Determine the (X, Y) coordinate at the center of the cell enclosing the given text.  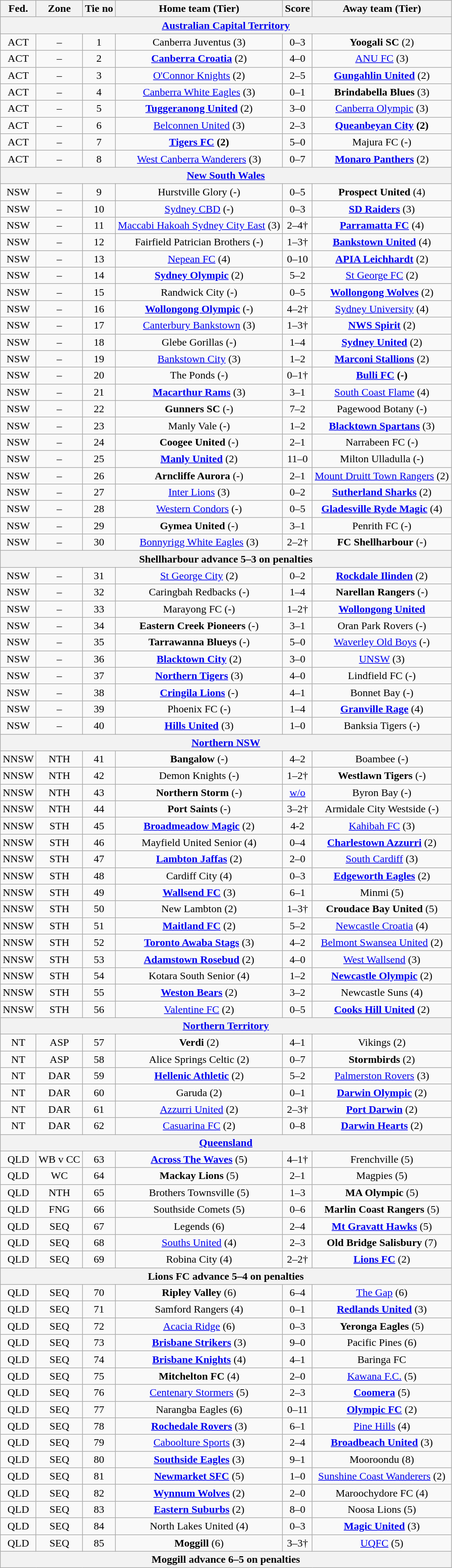
44 (99, 809)
Shellharbour advance 5–3 on penalties (226, 559)
The Ponds (-) (199, 375)
68 (99, 1242)
WC (59, 1176)
72 (99, 1326)
Hellenic Athletic (2) (199, 1076)
Gymea United (-) (199, 526)
Oran Park Rovers (-) (381, 626)
Wollongong United (381, 609)
Cooks Hill United (2) (381, 1009)
27 (99, 492)
Croudace Bay United (5) (381, 909)
Centenary Stormers (5) (199, 1393)
9–0 (298, 1343)
1–3 (298, 1193)
Maccabi Hakoah Sydney City East (3) (199, 226)
74 (99, 1359)
Prospect United (4) (381, 192)
0–6 (298, 1209)
17 (99, 326)
Penrith FC (-) (381, 526)
28 (99, 509)
Maitland FC (2) (199, 926)
Pagewood Botany (-) (381, 409)
Maroochydore FC (4) (381, 1493)
ANU FC (3) (381, 59)
0–4 (298, 842)
Manly Vale (-) (199, 425)
67 (99, 1226)
Samford Rangers (4) (199, 1310)
Banksia Tigers (-) (381, 726)
21 (99, 392)
Caboolture Sports (3) (199, 1443)
Arncliffe Aurora (-) (199, 475)
12 (99, 242)
4-2 (298, 826)
Redlands United (3) (381, 1310)
52 (99, 942)
3–3† (298, 1543)
The Gap (6) (381, 1293)
70 (99, 1293)
New South Wales (226, 175)
Nepean FC (4) (199, 259)
32 (99, 592)
14 (99, 276)
Port Darwin (2) (381, 1109)
Magic United (3) (381, 1526)
Belconnen United (3) (199, 125)
Bankstown United (4) (381, 242)
Old Bridge Salisbury (7) (381, 1242)
Yoogali SC (2) (381, 42)
22 (99, 409)
Stormbirds (2) (381, 1059)
0–10 (298, 259)
11–0 (298, 459)
Sunshine Coast Wanderers (2) (381, 1476)
77 (99, 1409)
73 (99, 1343)
4 (99, 92)
Broadbeach United (3) (381, 1443)
Australian Capital Territory (226, 25)
58 (99, 1059)
41 (99, 759)
Canterbury Bankstown (3) (199, 326)
New Lambton (2) (199, 909)
Marconi Stallions (2) (381, 359)
Belmont Swansea United (2) (381, 942)
Charlestown Azzurri (2) (381, 842)
25 (99, 459)
West Canberra Wanderers (3) (199, 159)
Southside Comets (5) (199, 1209)
Fed. (18, 9)
42 (99, 776)
4–1† (298, 1159)
23 (99, 425)
Canberra White Eagles (3) (199, 92)
Newcastle Olympic (2) (381, 976)
Macarthur Rams (3) (199, 392)
26 (99, 475)
Western Condors (-) (199, 509)
Lambton Jaffas (2) (199, 859)
Weston Bears (2) (199, 992)
Sydney CBD (-) (199, 209)
84 (99, 1526)
7 (99, 142)
Alice Springs Celtic (2) (199, 1059)
Home team (Tier) (199, 9)
46 (99, 842)
Azzurri United (2) (199, 1109)
63 (99, 1159)
45 (99, 826)
0–11 (298, 1409)
Blacktown City (2) (199, 659)
Randwick City (-) (199, 292)
Olympic FC (2) (381, 1409)
5 (99, 109)
Inter Lions (3) (199, 492)
Vikings (2) (381, 1043)
37 (99, 676)
Queensland (226, 1143)
6–4 (298, 1293)
Majura FC (-) (381, 142)
Tuggeranong United (2) (199, 109)
FNG (59, 1209)
20 (99, 375)
Northern Storm (-) (199, 793)
Away team (Tier) (381, 9)
Edgeworth Eagles (2) (381, 876)
10 (99, 209)
West Wallsend (3) (381, 959)
Canberra Olympic (3) (381, 109)
Narellan Rangers (-) (381, 592)
Toronto Awaba Stags (3) (199, 942)
Milton Ulladulla (-) (381, 459)
39 (99, 709)
49 (99, 892)
Newmarket SFC (5) (199, 1476)
Caringbah Redbacks (-) (199, 592)
Blacktown Spartans (3) (381, 425)
0–8 (298, 1126)
Mitchelton FC (4) (199, 1376)
NWS Spirit (2) (381, 326)
Cardiff City (4) (199, 876)
Wallsend FC (3) (199, 892)
Acacia Ridge (6) (199, 1326)
1 (99, 42)
8–0 (298, 1509)
4–2† (298, 309)
57 (99, 1043)
Rochedale Rovers (3) (199, 1426)
Adamstown Rosebud (2) (199, 959)
Bulli FC (-) (381, 375)
Coogee United (-) (199, 442)
40 (99, 726)
St George FC (2) (381, 276)
Bonnet Bay (-) (381, 692)
83 (99, 1509)
SD Raiders (3) (381, 209)
Lindfield FC (-) (381, 676)
Tarrawanna Blueys (-) (199, 642)
Port Saints (-) (199, 809)
Frenchville (5) (381, 1159)
9–1 (298, 1459)
Mackay Lions (5) (199, 1176)
Bankstown City (3) (199, 359)
Darwin Hearts (2) (381, 1126)
Rockdale Ilinden (2) (381, 576)
64 (99, 1176)
Canberra Croatia (2) (199, 59)
South Cardiff (3) (381, 859)
3 (99, 75)
2–3† (298, 1109)
79 (99, 1443)
Marlin Coast Rangers (5) (381, 1209)
Broadmeadow Magic (2) (199, 826)
O'Connor Knights (2) (199, 75)
Valentine FC (2) (199, 1009)
Boambee (-) (381, 759)
Across The Waves (5) (199, 1159)
78 (99, 1426)
Verdi (2) (199, 1043)
Brindabella Blues (3) (381, 92)
76 (99, 1393)
60 (99, 1093)
Gunners SC (-) (199, 409)
Armidale City Westside (-) (381, 809)
59 (99, 1076)
Wynnum Wolves (2) (199, 1493)
Coomera (5) (381, 1393)
Northern NSW (226, 743)
18 (99, 342)
Palmerston Rovers (3) (381, 1076)
66 (99, 1209)
11 (99, 226)
Hills United (3) (199, 726)
Ripley Valley (6) (199, 1293)
Bonnyrigg White Eagles (3) (199, 542)
3–2 (298, 992)
51 (99, 926)
19 (99, 359)
50 (99, 909)
Pacific Pines (6) (381, 1343)
FC Shellharbour (-) (381, 542)
Granville Rage (4) (381, 709)
Legends (6) (199, 1226)
Yeronga Eagles (5) (381, 1326)
Tie no (99, 9)
Brisbane Strikers (3) (199, 1343)
Sydney Olympic (2) (199, 276)
Souths United (4) (199, 1242)
0–1† (298, 375)
Monaro Panthers (2) (381, 159)
Moggill advance 6–5 on penalties (226, 1560)
Newcastle Suns (4) (381, 992)
24 (99, 442)
Kawana F.C. (5) (381, 1376)
Sutherland Sharks (2) (381, 492)
Manly United (2) (199, 459)
APIA Leichhardt (2) (381, 259)
13 (99, 259)
Northern Territory (226, 1026)
Brisbane Knights (4) (199, 1359)
Kahibah FC (3) (381, 826)
29 (99, 526)
Gladesville Ryde Magic (4) (381, 509)
Marayong FC (-) (199, 609)
MA Olympic (5) (381, 1193)
Northern Tigers (3) (199, 676)
Hurstville Glory (-) (199, 192)
15 (99, 292)
Garuda (2) (199, 1093)
81 (99, 1476)
38 (99, 692)
71 (99, 1310)
54 (99, 976)
Casuarina FC (2) (199, 1126)
St George City (2) (199, 576)
Mayfield United Senior (4) (199, 842)
Robina City (4) (199, 1259)
85 (99, 1543)
Kotara South Senior (4) (199, 976)
South Coast Flame (4) (381, 392)
47 (99, 859)
80 (99, 1459)
Parramatta FC (4) (381, 226)
55 (99, 992)
Narrabeen FC (-) (381, 442)
Wollongong Wolves (2) (381, 292)
w/o (298, 793)
36 (99, 659)
Byron Bay (-) (381, 793)
Tigers FC (2) (199, 142)
6 (99, 125)
69 (99, 1259)
Noosa Lions (5) (381, 1509)
UQFC (5) (381, 1543)
65 (99, 1193)
Queanbeyan City (2) (381, 125)
Darwin Olympic (2) (381, 1093)
53 (99, 959)
Mount Druitt Town Rangers (2) (381, 475)
16 (99, 309)
Bangalow (-) (199, 759)
Lions FC (2) (381, 1259)
Mt Gravatt Hawks (5) (381, 1226)
82 (99, 1493)
34 (99, 626)
Demon Knights (-) (199, 776)
Narangba Eagles (6) (199, 1409)
56 (99, 1009)
Phoenix FC (-) (199, 709)
75 (99, 1376)
WB v CC (59, 1159)
Glebe Gorillas (-) (199, 342)
Newcastle Croatia (4) (381, 926)
Fairfield Patrician Brothers (-) (199, 242)
43 (99, 793)
61 (99, 1109)
3–2† (298, 809)
Westlawn Tigers (-) (381, 776)
Score (298, 9)
Gungahlin United (2) (381, 75)
Pine Hills (4) (381, 1426)
Sydney University (4) (381, 309)
Canberra Juventus (3) (199, 42)
Eastern Suburbs (2) (199, 1509)
9 (99, 192)
Moggill (6) (199, 1543)
2–4† (298, 226)
48 (99, 876)
2–5 (298, 75)
Sydney United (2) (381, 342)
2 (99, 59)
Mooroondu (8) (381, 1459)
Lions FC advance 5–4 on penalties (226, 1276)
Waverley Old Boys (-) (381, 642)
Minmi (5) (381, 892)
UNSW (3) (381, 659)
31 (99, 576)
Eastern Creek Pioneers (-) (199, 626)
33 (99, 609)
Cringila Lions (-) (199, 692)
Southside Eagles (3) (199, 1459)
62 (99, 1126)
Wollongong Olympic (-) (199, 309)
30 (99, 542)
Zone (59, 9)
Baringa FC (381, 1359)
Magpies (5) (381, 1176)
8 (99, 159)
North Lakes United (4) (199, 1526)
35 (99, 642)
7–2 (298, 409)
Brothers Townsville (5) (199, 1193)
